Detect which cell encompasses the target text, then output its [X, Y] center coordinate. 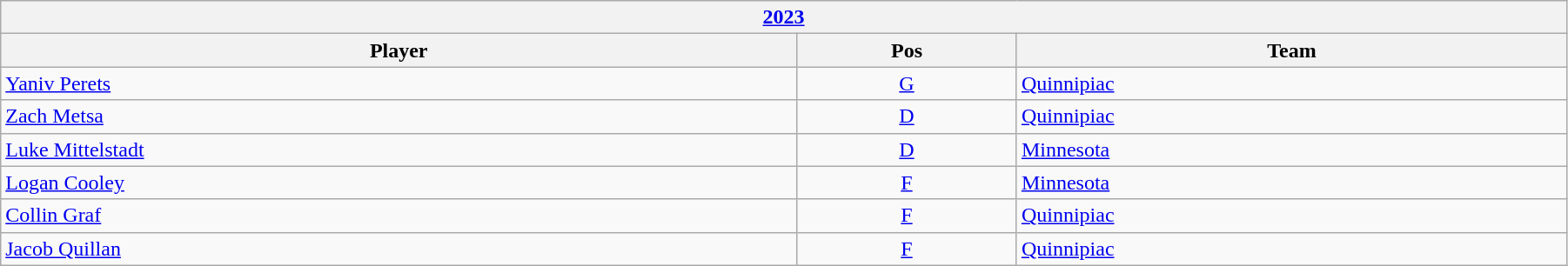
Pos [907, 50]
Logan Cooley [399, 183]
2023 [784, 17]
Zach Metsa [399, 116]
Luke Mittelstadt [399, 150]
Team [1291, 50]
G [907, 83]
Collin Graf [399, 216]
Player [399, 50]
Jacob Quillan [399, 249]
Yaniv Perets [399, 83]
